From the cell containing the given text, extract its center point as (x, y) coordinate. 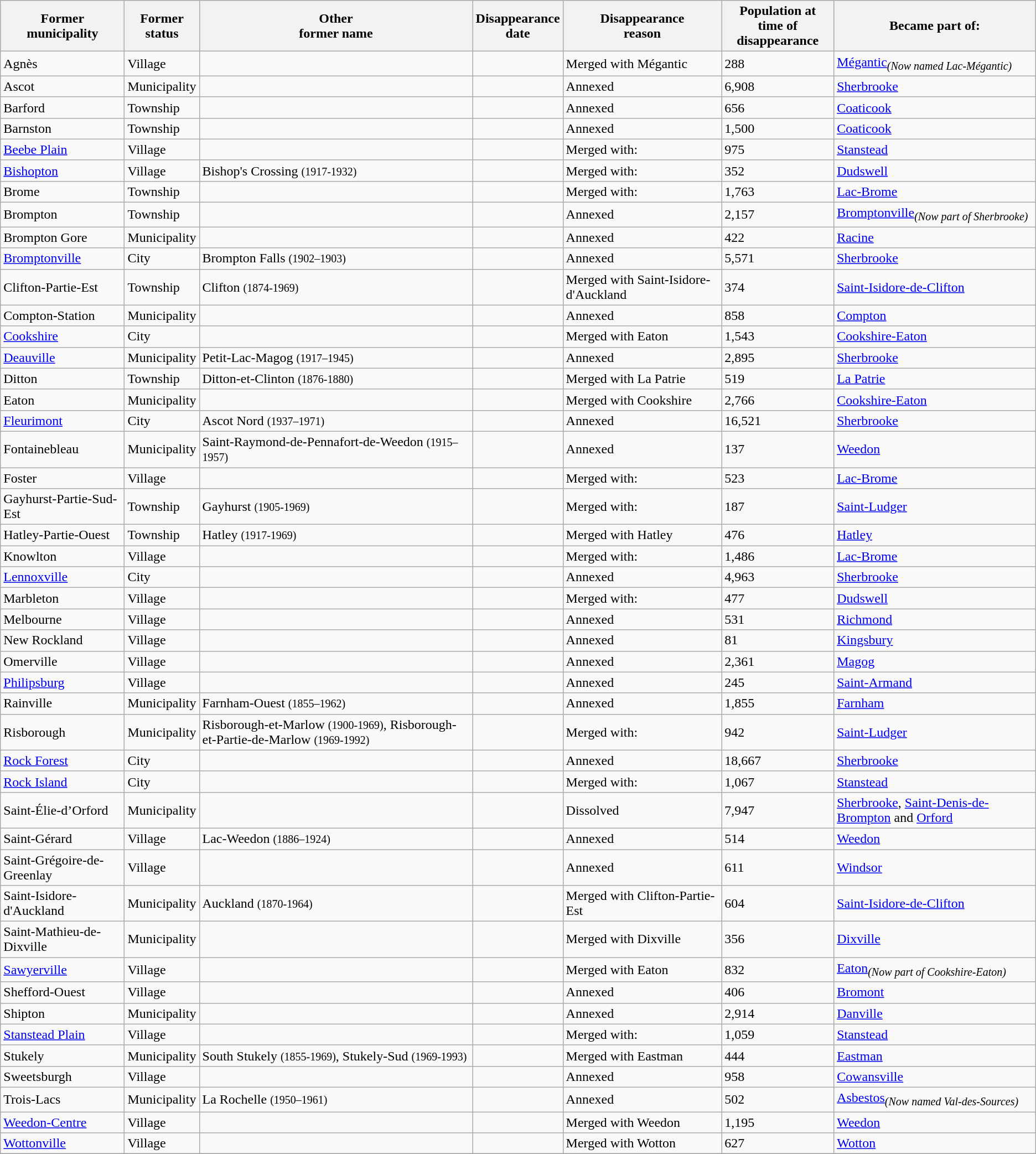
Magog (935, 661)
Stanstead Plain (63, 1034)
Petit-Lac-Magog (1917–1945) (336, 358)
Lennoxville (63, 577)
Ditton (63, 379)
Merged with Dixville (642, 940)
356 (778, 940)
Bromptonville(Now part of Sherbrooke) (935, 215)
Deauville (63, 358)
Hatley-Partie-Ouest (63, 535)
2,157 (778, 215)
Saint-Armand (935, 682)
Stukely (63, 1055)
Sawyerville (63, 970)
Merged with Clifton-Partie-Est (642, 903)
Eastman (935, 1055)
2,914 (778, 1013)
Wotton (935, 1143)
Dixville (935, 940)
975 (778, 149)
18,667 (778, 760)
La Rochelle (1950–1961) (336, 1099)
Foster (63, 478)
Trois-Lacs (63, 1099)
Knowlton (63, 556)
406 (778, 992)
Wottonville (63, 1143)
444 (778, 1055)
7,947 (778, 810)
476 (778, 535)
Gayhurst (1905-1969) (336, 507)
Eaton (63, 400)
1,500 (778, 128)
Barford (63, 107)
Eaton(Now part of Cookshire-Eaton) (935, 970)
Became part of: (935, 26)
Farnham (935, 703)
2,895 (778, 358)
2,766 (778, 400)
Cookshire (63, 337)
Philipsburg (63, 682)
Cowansville (935, 1077)
Fontainebleau (63, 449)
Marbleton (63, 598)
Dissolved (642, 810)
South Stukely (1855-1969), Stukely-Sud (1969-1993) (336, 1055)
Shefford-Ouest (63, 992)
Merged with Cookshire (642, 400)
245 (778, 682)
Mégantic(Now named Lac-Mégantic) (935, 64)
2,361 (778, 661)
Bromont (935, 992)
477 (778, 598)
Farnham-Ouest (1855–1962) (336, 703)
Omerville (63, 661)
Disappearancedate (518, 26)
Population attime of disappearance (778, 26)
958 (778, 1077)
352 (778, 170)
Sweetsburgh (63, 1077)
Brompton Gore (63, 237)
Sherbrooke, Saint-Denis-de-Brompton and Orford (935, 810)
Shipton (63, 1013)
Danville (935, 1013)
Clifton (1874-1969) (336, 287)
422 (778, 237)
Saint-Isidore-d'Auckland (63, 903)
Bishopton (63, 170)
Disappearancereason (642, 26)
187 (778, 507)
1,059 (778, 1034)
Saint-Grégoire-de-Greenlay (63, 867)
Compton-Station (63, 315)
Gayhurst-Partie-Sud-Est (63, 507)
Compton (935, 315)
Saint-Gérard (63, 839)
La Patrie (935, 379)
942 (778, 732)
Racine (935, 237)
Asbestos(Now named Val-des-Sources) (935, 1099)
Merged with La Patrie (642, 379)
832 (778, 970)
Saint-Élie-d’Orford (63, 810)
1,855 (778, 703)
Saint-Raymond-de-Pennafort-de-Weedon (1915–1957) (336, 449)
6,908 (778, 86)
374 (778, 287)
656 (778, 107)
1,195 (778, 1122)
137 (778, 449)
Auckland (1870-1964) (336, 903)
502 (778, 1099)
Brome (63, 192)
Kingsbury (935, 640)
16,521 (778, 421)
Barnston (63, 128)
Hatley (935, 535)
Ascot Nord (1937–1971) (336, 421)
Clifton-Partie-Est (63, 287)
519 (778, 379)
Saint-Mathieu-de-Dixville (63, 940)
Bishop's Crossing (1917-1932) (336, 170)
Fleurimont (63, 421)
Beebe Plain (63, 149)
Formerstatus (162, 26)
Merged with Mégantic (642, 64)
Brompton (63, 215)
Richmond (935, 619)
4,963 (778, 577)
Lac-Weedon (1886–1924) (336, 839)
858 (778, 315)
1,486 (778, 556)
627 (778, 1143)
Rock Forest (63, 760)
Ditton-et-Clinton (1876-1880) (336, 379)
Rainville (63, 703)
Risborough (63, 732)
611 (778, 867)
Merged with Eastman (642, 1055)
5,571 (778, 258)
Merged with Saint-Isidore-d'Auckland (642, 287)
Merged with Wotton (642, 1143)
1,543 (778, 337)
Brompton Falls (1902–1903) (336, 258)
Merged with Weedon (642, 1122)
Merged with Hatley (642, 535)
New Rockland (63, 640)
Formermunicipality (63, 26)
81 (778, 640)
Risborough-et-Marlow (1900-1969), Risborough-et-Partie-de-Marlow (1969-1992) (336, 732)
288 (778, 64)
Otherformer name (336, 26)
Ascot (63, 86)
Melbourne (63, 619)
Rock Island (63, 782)
1,067 (778, 782)
Windsor (935, 867)
Agnès (63, 64)
Hatley (1917-1969) (336, 535)
1,763 (778, 192)
531 (778, 619)
523 (778, 478)
Weedon-Centre (63, 1122)
Bromptonville (63, 258)
514 (778, 839)
604 (778, 903)
